Return the [x, y] coordinate for the center point of the cell that contains the specified text.  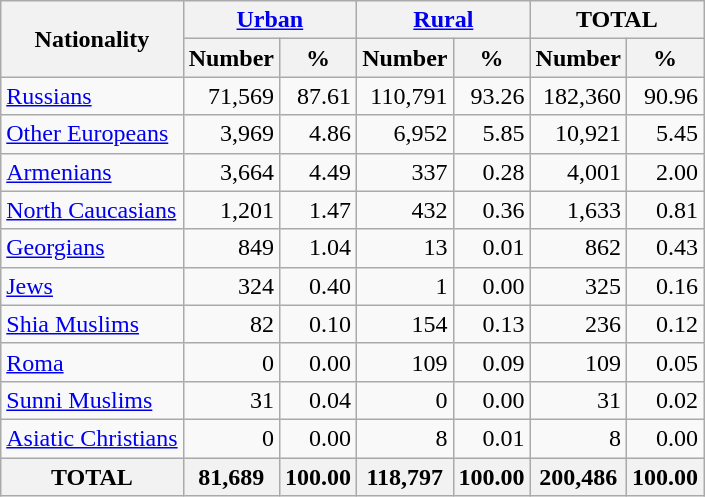
849 [231, 248]
5.85 [492, 134]
0.43 [664, 248]
337 [405, 172]
324 [231, 286]
0.12 [664, 324]
3,664 [231, 172]
0.13 [492, 324]
200,486 [578, 477]
0.05 [664, 362]
82 [231, 324]
3,969 [231, 134]
0.36 [492, 210]
1,633 [578, 210]
5.45 [664, 134]
Shia Muslims [92, 324]
6,952 [405, 134]
90.96 [664, 96]
0.28 [492, 172]
Asiatic Christians [92, 438]
North Caucasians [92, 210]
10,921 [578, 134]
4.86 [318, 134]
93.26 [492, 96]
Rural [444, 20]
Jews [92, 286]
110,791 [405, 96]
Nationality [92, 39]
Georgians [92, 248]
0.16 [664, 286]
Russians [92, 96]
0.04 [318, 400]
87.61 [318, 96]
1.04 [318, 248]
1,201 [231, 210]
118,797 [405, 477]
0.81 [664, 210]
Other Europeans [92, 134]
182,360 [578, 96]
1 [405, 286]
13 [405, 248]
0.09 [492, 362]
325 [578, 286]
236 [578, 324]
0.10 [318, 324]
862 [578, 248]
81,689 [231, 477]
432 [405, 210]
71,569 [231, 96]
1.47 [318, 210]
2.00 [664, 172]
Sunni Muslims [92, 400]
154 [405, 324]
0.02 [664, 400]
Armenians [92, 172]
4.49 [318, 172]
Urban [270, 20]
Roma [92, 362]
4,001 [578, 172]
0.40 [318, 286]
